Find where the given text appears and provide that cell's center as [x, y] coordinate. 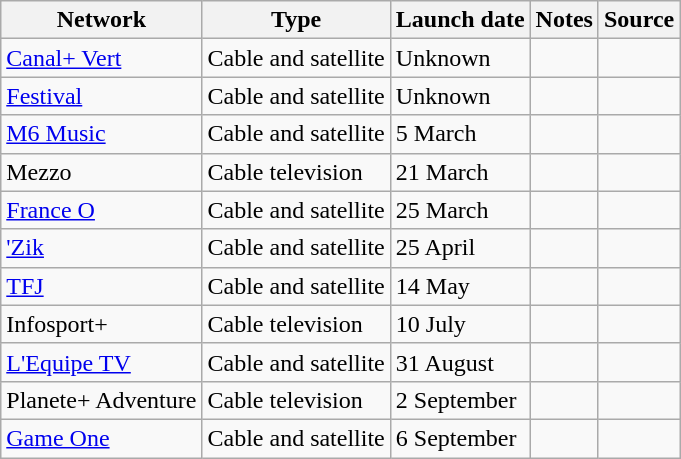
Mezzo [102, 172]
5 March [460, 134]
Type [296, 20]
Planete+ Adventure [102, 400]
21 March [460, 172]
Game One [102, 438]
France O [102, 210]
Canal+ Vert [102, 58]
25 April [460, 248]
'Zik [102, 248]
L'Equipe TV [102, 362]
Source [638, 20]
M6 Music [102, 134]
Infosport+ [102, 324]
Network [102, 20]
Launch date [460, 20]
25 March [460, 210]
6 September [460, 438]
TFJ [102, 286]
2 September [460, 400]
10 July [460, 324]
Festival [102, 96]
Notes [564, 20]
14 May [460, 286]
31 August [460, 362]
